Provide the [X, Y] coordinate of the cell's center where the given text is located.  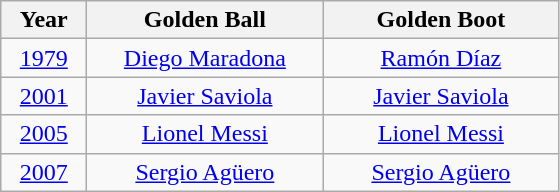
1979 [44, 58]
Diego Maradona [205, 58]
2007 [44, 172]
2005 [44, 134]
Year [44, 20]
2001 [44, 96]
Golden Ball [205, 20]
Ramón Díaz [441, 58]
Golden Boot [441, 20]
